For the text-containing cell, return its midpoint in (x, y) coordinate format. 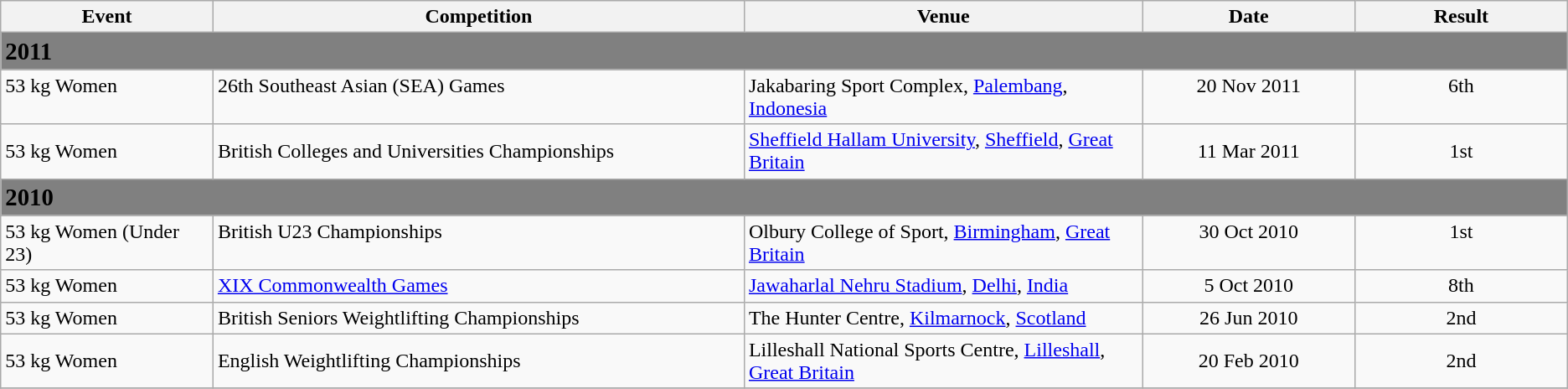
6th (1462, 97)
Sheffield Hallam University, Sheffield, Great Britain (943, 151)
11 Mar 2011 (1249, 151)
26th Southeast Asian (SEA) Games (478, 97)
The Hunter Centre, Kilmarnock, Scotland (943, 318)
Venue (943, 17)
20 Feb 2010 (1249, 360)
Jawaharlal Nehru Stadium, Delhi, India (943, 286)
English Weightlifting Championships (478, 360)
5 Oct 2010 (1249, 286)
Result (1462, 17)
Lilleshall National Sports Centre, Lilleshall, Great Britain (943, 360)
20 Nov 2011 (1249, 97)
2010 (784, 197)
26 Jun 2010 (1249, 318)
2011 (784, 51)
8th (1462, 286)
53 kg Women (Under 23) (107, 243)
XIX Commonwealth Games (478, 286)
30 Oct 2010 (1249, 243)
British Colleges and Universities Championships (478, 151)
Date (1249, 17)
Jakabaring Sport Complex, Palembang, Indonesia (943, 97)
Competition (478, 17)
Olbury College of Sport, Birmingham, Great Britain (943, 243)
British U23 Championships (478, 243)
Event (107, 17)
British Seniors Weightlifting Championships (478, 318)
